Find where the given text appears and provide that cell's center as (x, y) coordinate. 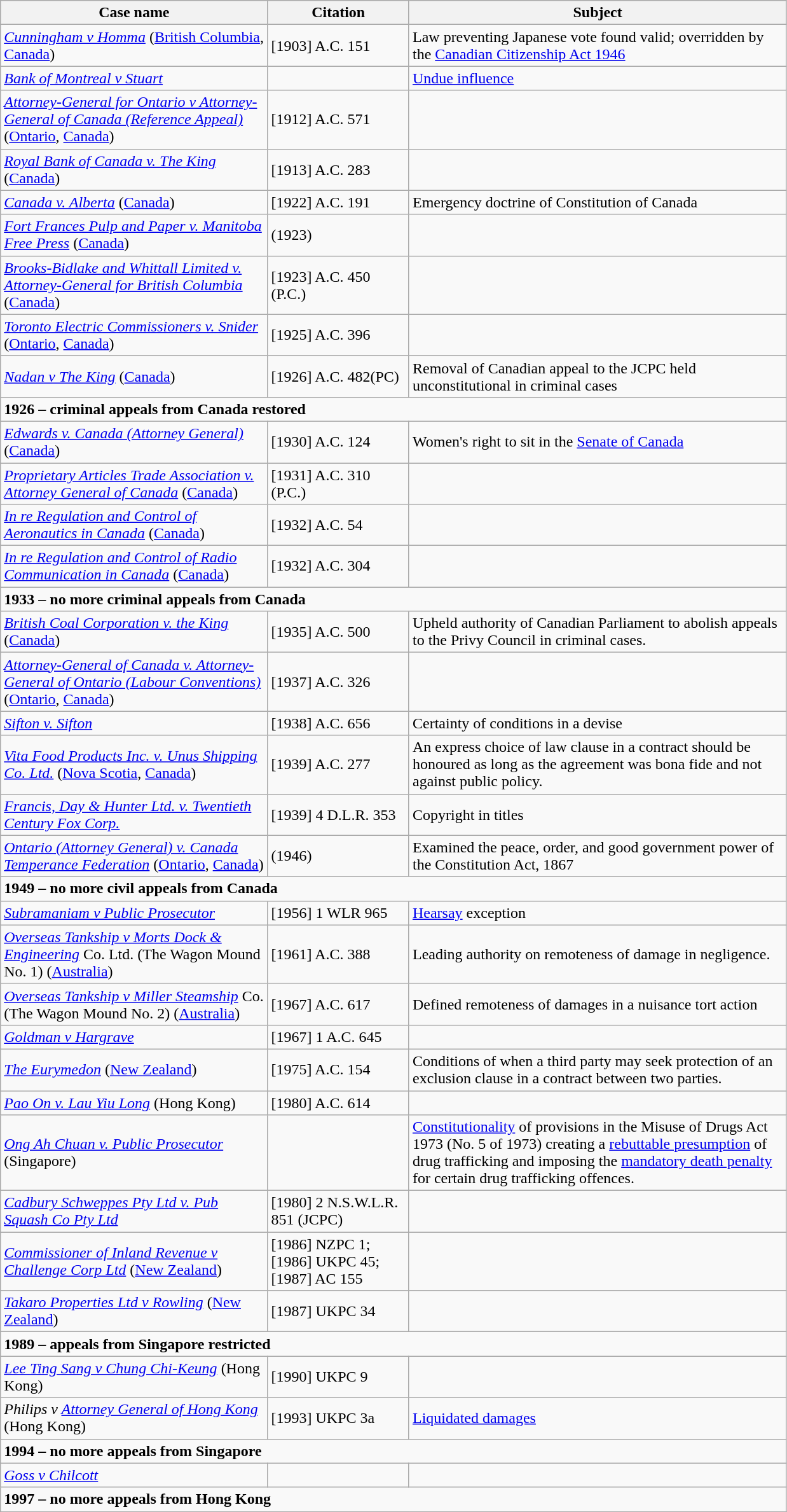
1949 – no more civil appeals from Canada (393, 889)
Removal of Canadian appeal to the JCPC held unconstitutional in criminal cases (598, 377)
[1903] A.C. 151 (338, 46)
Case name (134, 13)
In re Regulation and Control of Radio Communication in Canada (Canada) (134, 566)
Pao On v. Lau Yiu Long (Hong Kong) (134, 1102)
Defined remoteness of damages in a nuisance tort action (598, 1004)
Citation (338, 13)
[1980] 2 N.S.W.L.R. 851 (JCPC) (338, 1211)
[1956] 1 WLR 965 (338, 913)
Overseas Tankship v Morts Dock & Engineering Co. Ltd. (The Wagon Mound No. 1) (Australia) (134, 954)
[1939] 4 D.L.R. 353 (338, 814)
[1935] A.C. 500 (338, 632)
Philips v Attorney General of Hong Kong (Hong Kong) (134, 1418)
Edwards v. Canada (Attorney General) (Canada) (134, 441)
British Coal Corporation v. the King (Canada) (134, 632)
Nadan v The King (Canada) (134, 377)
[1975] A.C. 154 (338, 1070)
[1930] A.C. 124 (338, 441)
Law preventing Japanese vote found valid; overridden by the Canadian Citizenship Act 1946 (598, 46)
Fort Frances Pulp and Paper v. Manitoba Free Press (Canada) (134, 235)
Subramaniam v Public Prosecutor (134, 913)
(1946) (338, 856)
Leading authority on remoteness of damage in negligence. (598, 954)
[1967] A.C. 617 (338, 1004)
1994 – no more appeals from Singapore (393, 1451)
Francis, Day & Hunter Ltd. v. Twentieth Century Fox Corp. (134, 814)
Certainty of conditions in a devise (598, 723)
Brooks-Bidlake and Whittall Limited v. Attorney-General for British Columbia (Canada) (134, 285)
[1932] A.C. 54 (338, 525)
Bank of Montreal v Stuart (134, 78)
Proprietary Articles Trade Association v. Attorney General of Canada (Canada) (134, 483)
Sifton v. Sifton (134, 723)
1926 – criminal appeals from Canada restored (393, 409)
Ong Ah Chuan v. Public Prosecutor (Singapore) (134, 1153)
Vita Food Products Inc. v. Unus Shipping Co. Ltd. (Nova Scotia, Canada) (134, 765)
Canada v. Alberta (Canada) (134, 202)
[1986] NZPC 1; [1986] UKPC 45; [1987] AC 155 (338, 1261)
The Eurymedon (New Zealand) (134, 1070)
[1987] UKPC 34 (338, 1312)
[1939] A.C. 277 (338, 765)
[1993] UKPC 3a (338, 1418)
Toronto Electric Commissioners v. Snider (Ontario, Canada) (134, 335)
[1926] A.C. 482(PC) (338, 377)
[1925] A.C. 396 (338, 335)
Royal Bank of Canada v. The King (Canada) (134, 169)
Attorney-General for Ontario v Attorney-General of Canada (Reference Appeal) (Ontario, Canada) (134, 120)
Examined the peace, order, and good government power of the Constitution Act, 1867 (598, 856)
[1922] A.C. 191 (338, 202)
Upheld authority of Canadian Parliament to abolish appeals to the Privy Council in criminal cases. (598, 632)
[1961] A.C. 388 (338, 954)
[1931] A.C. 310 (P.C.) (338, 483)
Overseas Tankship v Miller Steamship Co. (The Wagon Mound No. 2) (Australia) (134, 1004)
Emergency doctrine of Constitution of Canada (598, 202)
Takaro Properties Ltd v Rowling (New Zealand) (134, 1312)
[1990] UKPC 9 (338, 1377)
1997 – no more appeals from Hong Kong (393, 1499)
Undue influence (598, 78)
In re Regulation and Control of Aeronautics in Canada (Canada) (134, 525)
Cadbury Schweppes Pty Ltd v. Pub Squash Co Pty Ltd (134, 1211)
[1923] A.C. 450 (P.C.) (338, 285)
Attorney-General of Canada v. Attorney-General of Ontario (Labour Conventions) (Ontario, Canada) (134, 682)
[1938] A.C. 656 (338, 723)
Liquidated damages (598, 1418)
[1937] A.C. 326 (338, 682)
Lee Ting Sang v Chung Chi-Keung (Hong Kong) (134, 1377)
Goldman v Hargrave (134, 1037)
Subject (598, 13)
Hearsay exception (598, 913)
1989 – appeals from Singapore restricted (393, 1344)
An express choice of law clause in a contract should be honoured as long as the agreement was bona fide and not against public policy. (598, 765)
(1923) (338, 235)
[1967] 1 A.C. 645 (338, 1037)
[1913] A.C. 283 (338, 169)
Copyright in titles (598, 814)
Cunningham v Homma (British Columbia, Canada) (134, 46)
Commissioner of Inland Revenue v Challenge Corp Ltd (New Zealand) (134, 1261)
Ontario (Attorney General) v. Canada Temperance Federation (Ontario, Canada) (134, 856)
Conditions of when a third party may seek protection of an exclusion clause in a contract between two parties. (598, 1070)
[1912] A.C. 571 (338, 120)
Goss v Chilcott (134, 1475)
Women's right to sit in the Senate of Canada (598, 441)
[1932] A.C. 304 (338, 566)
[1980] A.C. 614 (338, 1102)
1933 – no more criminal appeals from Canada (393, 599)
